Capture the cell that displays the provided text and extract its [x, y] central coordinate. 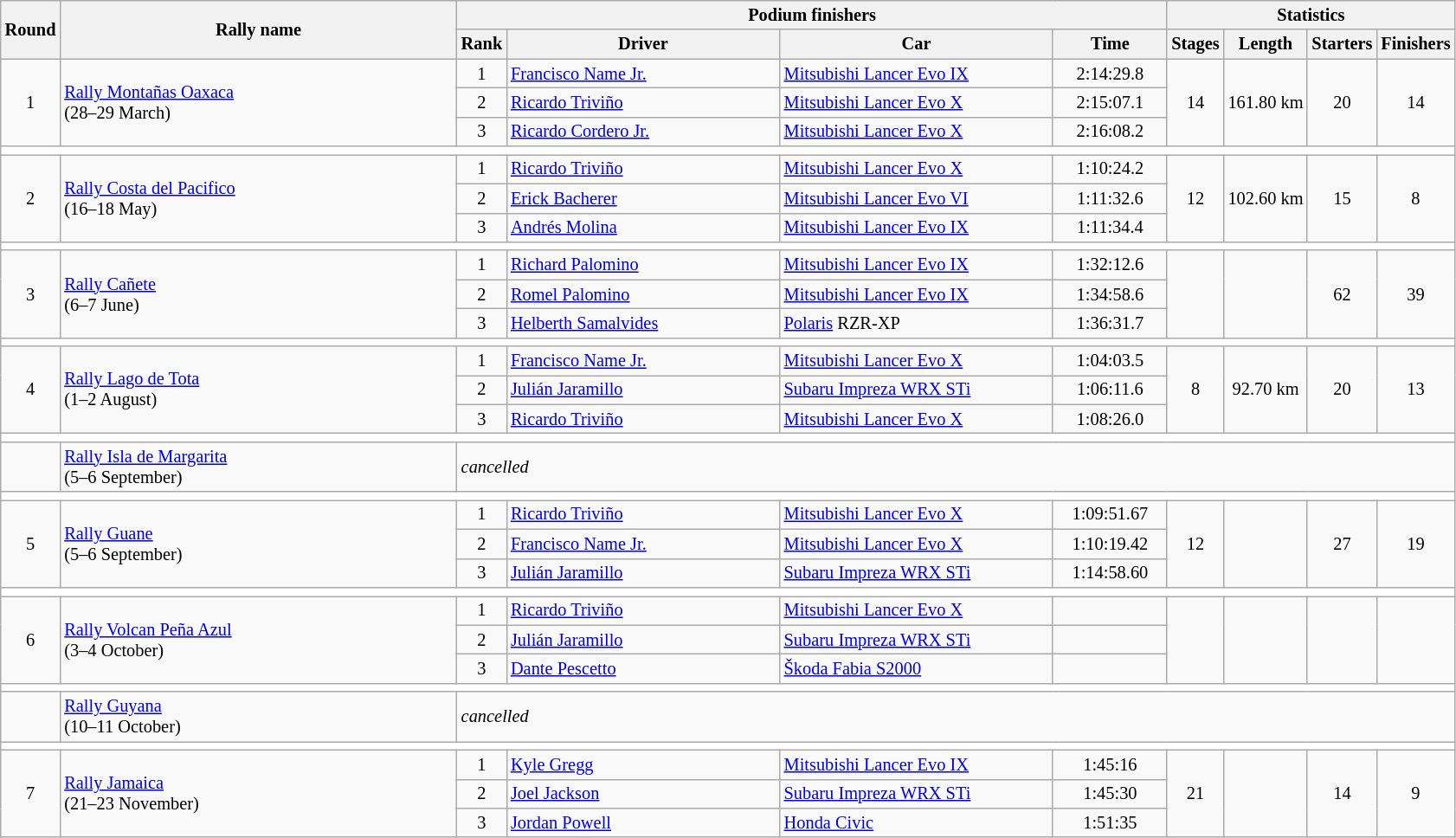
21 [1195, 793]
1:06:11.6 [1110, 390]
Škoda Fabia S2000 [917, 668]
19 [1415, 544]
2:15:07.1 [1110, 102]
Rally Jamaica(21–23 November) [258, 793]
Rank [481, 44]
Rally Costa del Pacifico(16–18 May) [258, 197]
6 [31, 639]
1:45:16 [1110, 764]
161.80 km [1266, 102]
2:16:08.2 [1110, 132]
27 [1342, 544]
15 [1342, 197]
Erick Bacherer [643, 198]
1:04:03.5 [1110, 361]
Richard Palomino [643, 265]
9 [1415, 793]
Time [1110, 44]
1:10:19.42 [1110, 544]
Jordan Powell [643, 822]
Polaris RZR-XP [917, 323]
1:34:58.6 [1110, 294]
Round [31, 29]
1:51:35 [1110, 822]
13 [1415, 390]
Mitsubishi Lancer Evo VI [917, 198]
1:32:12.6 [1110, 265]
Rally Lago de Tota(1–2 August) [258, 390]
Driver [643, 44]
Kyle Gregg [643, 764]
Rally Isla de Margarita(5–6 September) [258, 467]
Rally Guane(5–6 September) [258, 544]
1:36:31.7 [1110, 323]
Car [917, 44]
Rally Guyana(10–11 October) [258, 717]
2:14:29.8 [1110, 74]
1:45:30 [1110, 794]
Joel Jackson [643, 794]
102.60 km [1266, 197]
1:11:32.6 [1110, 198]
Stages [1195, 44]
1:08:26.0 [1110, 419]
1:09:51.67 [1110, 514]
Dante Pescetto [643, 668]
Andrés Molina [643, 228]
Honda Civic [917, 822]
Helberth Samalvides [643, 323]
Rally Cañete(6–7 June) [258, 294]
Length [1266, 44]
5 [31, 544]
39 [1415, 294]
1:10:24.2 [1110, 169]
Rally Montañas Oaxaca(28–29 March) [258, 102]
Statistics [1311, 15]
4 [31, 390]
1:14:58.60 [1110, 573]
Rally name [258, 29]
Finishers [1415, 44]
Ricardo Cordero Jr. [643, 132]
Starters [1342, 44]
Rally Volcan Peña Azul(3–4 October) [258, 639]
1:11:34.4 [1110, 228]
7 [31, 793]
92.70 km [1266, 390]
Podium finishers [812, 15]
Romel Palomino [643, 294]
62 [1342, 294]
